Extract the [x, y] coordinate from the center of the cell holding the provided text.  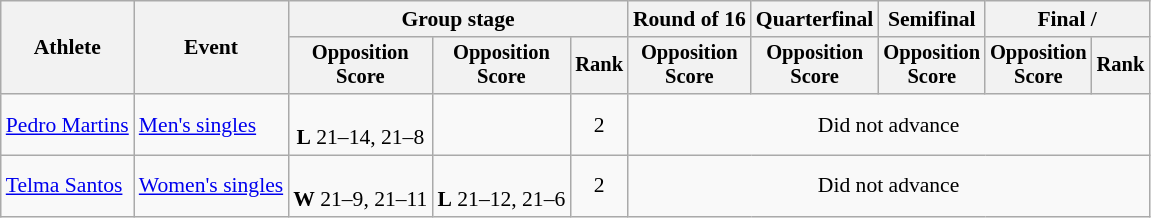
Group stage [458, 19]
Athlete [68, 48]
Men's singles [211, 124]
Final / [1067, 19]
Women's singles [211, 186]
Telma Santos [68, 186]
Round of 16 [690, 19]
Quarterfinal [815, 19]
L 21–12, 21–6 [501, 186]
Semifinal [932, 19]
W 21–9, 21–11 [360, 186]
Pedro Martins [68, 124]
Event [211, 48]
L 21–14, 21–8 [360, 124]
